From the cell containing the given text, extract its center point as [x, y] coordinate. 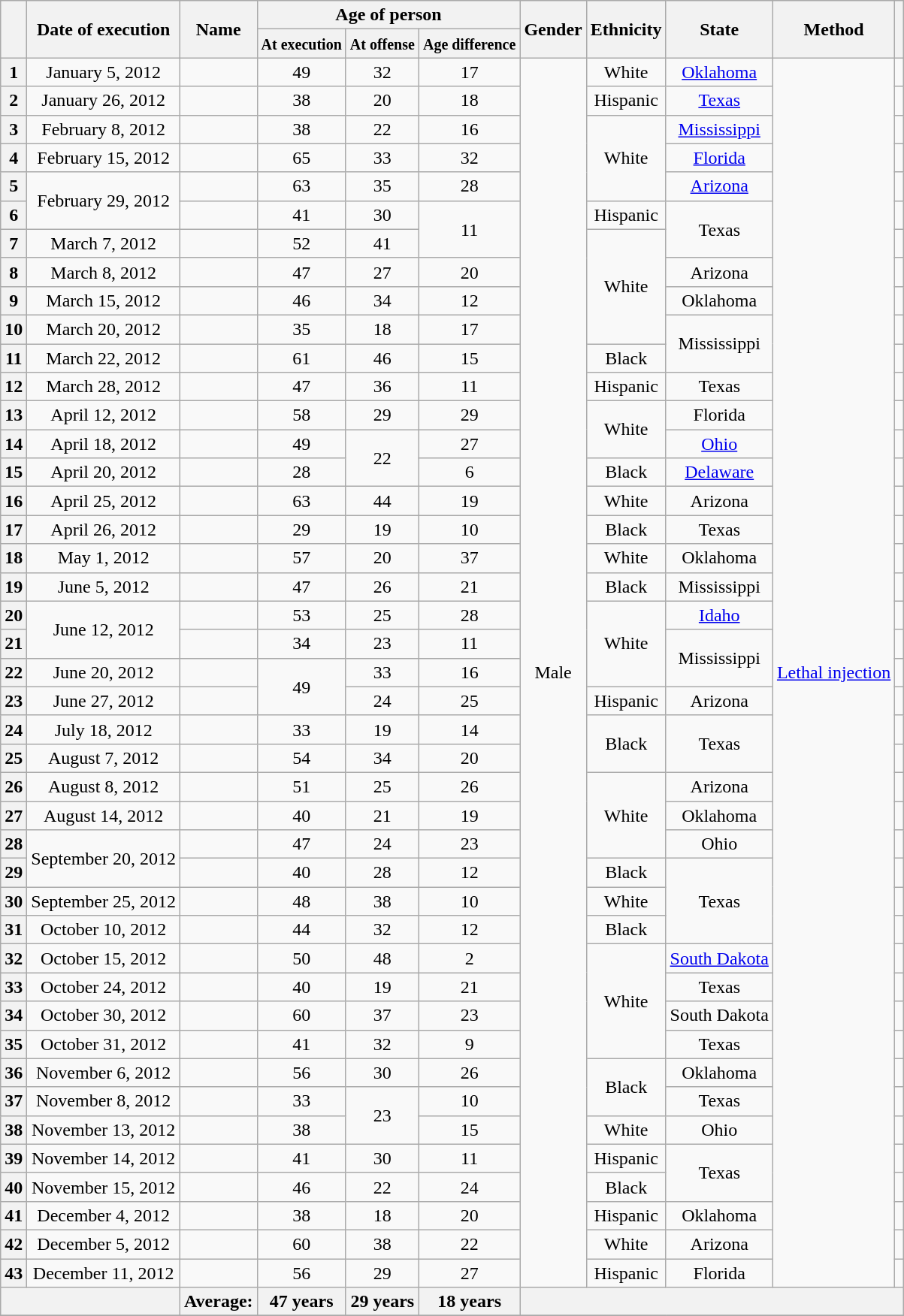
August 7, 2012 [104, 758]
April 26, 2012 [104, 530]
November 6, 2012 [104, 1073]
December 5, 2012 [104, 1244]
February 29, 2012 [104, 201]
31 [14, 930]
65 [301, 158]
December 4, 2012 [104, 1215]
June 20, 2012 [104, 672]
March 20, 2012 [104, 329]
March 8, 2012 [104, 272]
June 12, 2012 [104, 629]
5 [14, 186]
57 [301, 558]
September 20, 2012 [104, 859]
50 [301, 958]
18 years [469, 1302]
53 [301, 615]
61 [301, 358]
March 7, 2012 [104, 243]
February 8, 2012 [104, 129]
Lethal injection [833, 673]
August 14, 2012 [104, 815]
June 27, 2012 [104, 701]
April 12, 2012 [104, 415]
September 25, 2012 [104, 901]
Method [833, 29]
52 [301, 243]
54 [301, 758]
7 [14, 243]
State [719, 29]
November 8, 2012 [104, 1101]
Name [219, 29]
April 25, 2012 [104, 501]
47 years [301, 1302]
March 22, 2012 [104, 358]
October 24, 2012 [104, 987]
January 26, 2012 [104, 101]
November 14, 2012 [104, 1158]
1 [14, 72]
Age of person [389, 15]
Idaho [719, 615]
December 11, 2012 [104, 1273]
January 5, 2012 [104, 72]
October 10, 2012 [104, 930]
February 15, 2012 [104, 158]
November 15, 2012 [104, 1187]
June 5, 2012 [104, 587]
42 [14, 1244]
Delaware [719, 472]
August 8, 2012 [104, 786]
Average: [219, 1302]
Male [553, 673]
October 30, 2012 [104, 1016]
Ethnicity [626, 29]
29 years [382, 1302]
8 [14, 272]
October 15, 2012 [104, 958]
November 13, 2012 [104, 1130]
Gender [553, 29]
March 15, 2012 [104, 300]
13 [14, 415]
April 18, 2012 [104, 444]
At execution [301, 44]
April 20, 2012 [104, 472]
Age difference [469, 44]
58 [301, 415]
May 1, 2012 [104, 558]
4 [14, 158]
43 [14, 1273]
July 18, 2012 [104, 729]
3 [14, 129]
March 28, 2012 [104, 387]
Date of execution [104, 29]
At offense [382, 44]
October 31, 2012 [104, 1044]
51 [301, 786]
39 [14, 1158]
